Scan for the cell matching the given text and deliver its [x, y] coordinate at center. 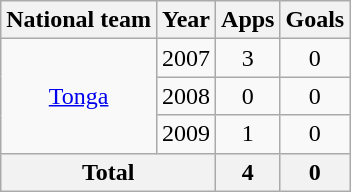
1 [248, 134]
2008 [186, 96]
National team [79, 20]
Apps [248, 20]
2009 [186, 134]
3 [248, 58]
Goals [315, 20]
Total [108, 172]
Year [186, 20]
2007 [186, 58]
Tonga [79, 96]
4 [248, 172]
